Extract the (x, y) coordinate from the center of the cell holding the provided text.  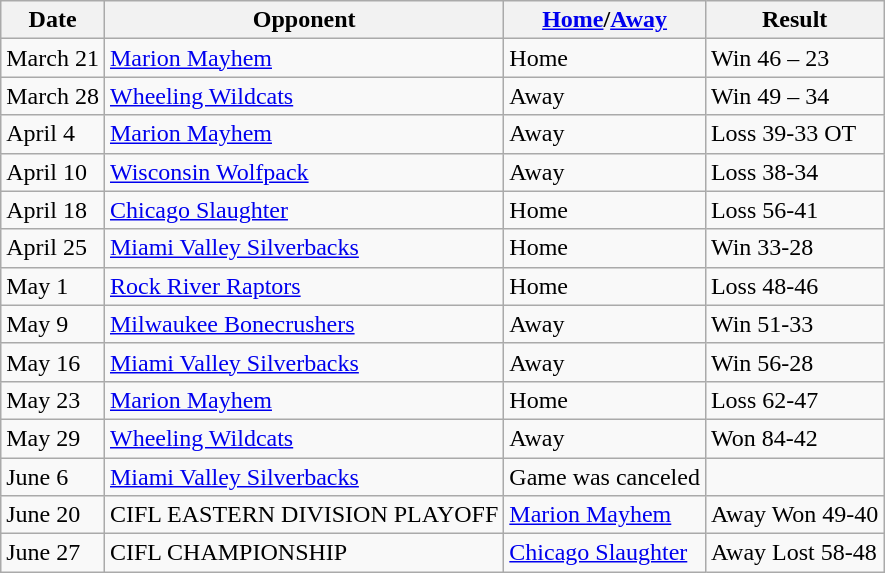
April 18 (53, 210)
March 21 (53, 58)
June 20 (53, 515)
Win 49 – 34 (794, 96)
Away Won 49-40 (794, 515)
May 16 (53, 362)
Win 51-33 (794, 324)
Date (53, 20)
May 1 (53, 286)
Loss 56-41 (794, 210)
Game was canceled (605, 477)
Won 84-42 (794, 438)
Rock River Raptors (304, 286)
Result (794, 20)
Opponent (304, 20)
Loss 48-46 (794, 286)
Loss 38-34 (794, 172)
Win 46 – 23 (794, 58)
March 28 (53, 96)
Wisconsin Wolfpack (304, 172)
April 10 (53, 172)
May 9 (53, 324)
Away Lost 58-48 (794, 553)
CIFL CHAMPIONSHIP (304, 553)
CIFL EASTERN DIVISION PLAYOFF (304, 515)
Home/Away (605, 20)
June 6 (53, 477)
Loss 62-47 (794, 400)
May 29 (53, 438)
Milwaukee Bonecrushers (304, 324)
April 4 (53, 134)
Loss 39-33 OT (794, 134)
Win 56-28 (794, 362)
April 25 (53, 248)
Win 33-28 (794, 248)
June 27 (53, 553)
May 23 (53, 400)
